Detect which cell encompasses the target text, then output its [X, Y] center coordinate. 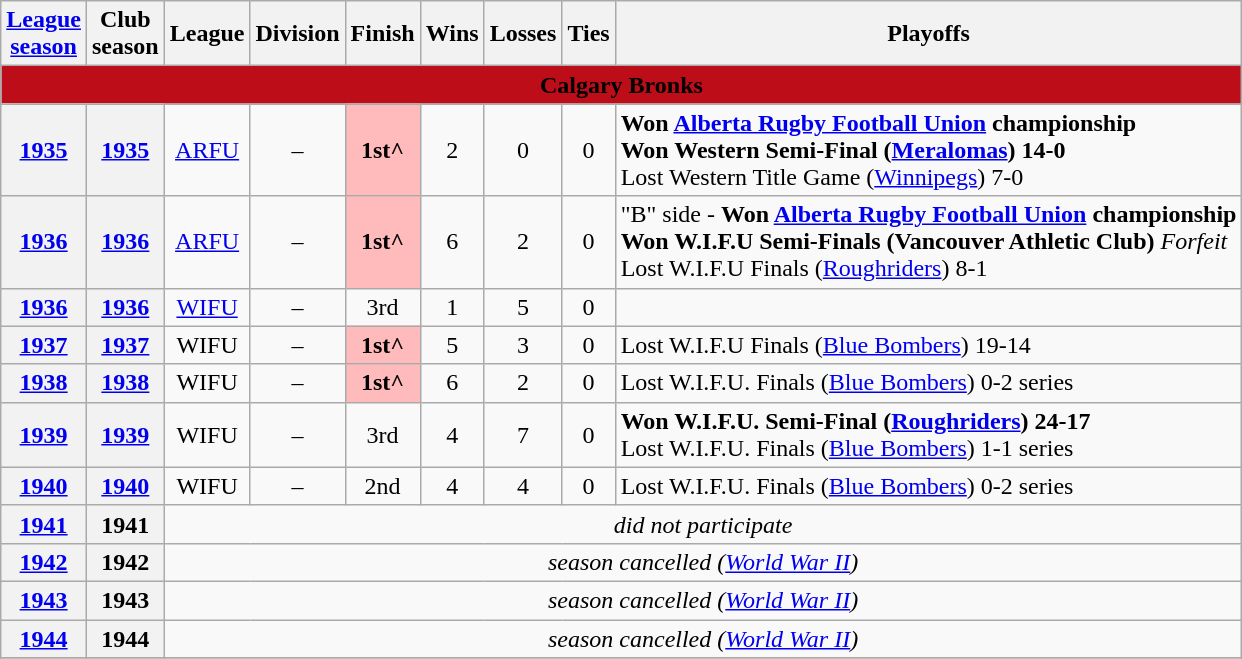
Division [298, 34]
Playoffs [928, 34]
Ties [588, 34]
did not participate [703, 524]
Calgary Bronks [622, 85]
Clubseason [125, 34]
7 [523, 434]
Won W.I.F.U. Semi-Final (Roughriders) 24-17Lost W.I.F.U. Finals (Blue Bombers) 1-1 series [928, 434]
2nd [382, 486]
Finish [382, 34]
Losses [523, 34]
1 [452, 307]
Wins [452, 34]
Lost W.I.F.U Finals (Blue Bombers) 19-14 [928, 345]
3 [523, 345]
Leagueseason [44, 34]
Won Alberta Rugby Football Union championshipWon Western Semi-Final (Meralomas) 14-0Lost Western Title Game (Winnipegs) 7-0 [928, 150]
League [207, 34]
